Pinpoint the cell where the given text exists, returning its [x, y] midpoint coordinate. 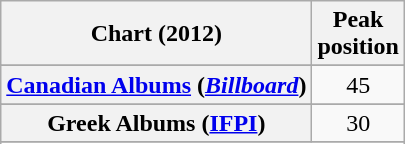
Chart (2012) [156, 34]
30 [358, 123]
Greek Albums (IFPI) [156, 123]
Canadian Albums (Billboard) [156, 85]
Peakposition [358, 34]
45 [358, 85]
